Find where the given text appears and provide that cell's center as (x, y) coordinate. 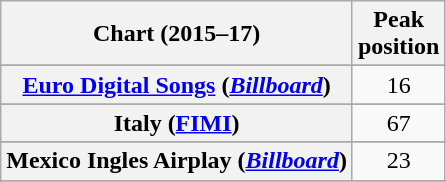
Chart (2015–17) (177, 34)
Peakposition (398, 34)
Euro Digital Songs (Billboard) (177, 85)
Italy (FIMI) (177, 123)
16 (398, 85)
67 (398, 123)
23 (398, 161)
Mexico Ingles Airplay (Billboard) (177, 161)
